Identify which cell holds the provided text, then report its (X, Y) central coordinate. 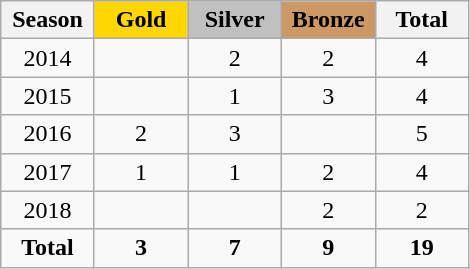
Season (48, 20)
7 (235, 248)
2018 (48, 210)
2015 (48, 96)
9 (328, 248)
2017 (48, 172)
2016 (48, 134)
Gold (141, 20)
19 (422, 248)
2014 (48, 58)
Silver (235, 20)
5 (422, 134)
Bronze (328, 20)
